Return the [X, Y] coordinate for the center point of the cell that contains the specified text.  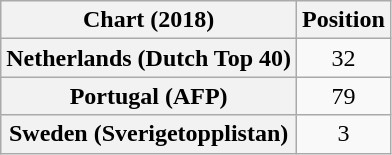
Portugal (AFP) [149, 96]
79 [344, 96]
Position [344, 20]
3 [344, 134]
Netherlands (Dutch Top 40) [149, 58]
32 [344, 58]
Chart (2018) [149, 20]
Sweden (Sverigetopplistan) [149, 134]
